For the text-containing cell, return its midpoint in (x, y) coordinate format. 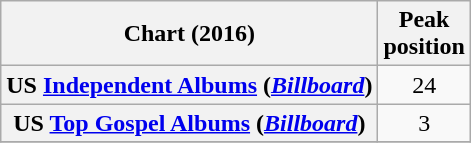
US Top Gospel Albums (Billboard) (190, 123)
US Independent Albums (Billboard) (190, 85)
Chart (2016) (190, 34)
3 (424, 123)
Peakposition (424, 34)
24 (424, 85)
